Return [x, y] of the center of cell containing provided text 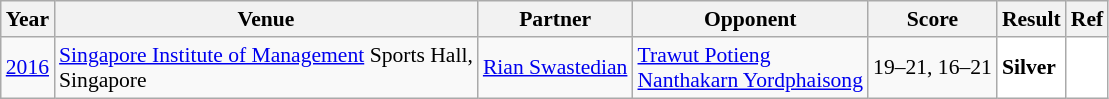
Venue [266, 19]
Score [932, 19]
Opponent [750, 19]
2016 [28, 68]
Year [28, 19]
Partner [556, 19]
Singapore Institute of Management Sports Hall, Singapore [266, 68]
Silver [1032, 68]
Trawut Potieng Nanthakarn Yordphaisong [750, 68]
Result [1032, 19]
Ref [1087, 19]
19–21, 16–21 [932, 68]
Rian Swastedian [556, 68]
